Capture the cell that displays the provided text and extract its [X, Y] central coordinate. 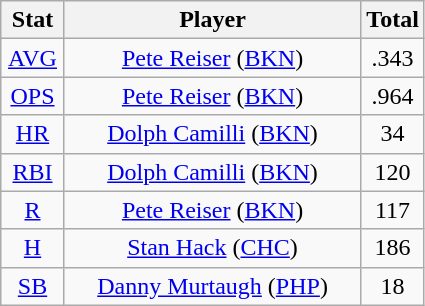
Player [212, 20]
OPS [33, 96]
18 [393, 286]
Danny Murtaugh (PHP) [212, 286]
SB [33, 286]
RBI [33, 172]
H [33, 248]
Stat [33, 20]
.964 [393, 96]
AVG [33, 58]
R [33, 210]
117 [393, 210]
120 [393, 172]
186 [393, 248]
Stan Hack (CHC) [212, 248]
HR [33, 134]
Total [393, 20]
34 [393, 134]
.343 [393, 58]
